Output the [X, Y] coordinate of the center of the cell containing the given text.  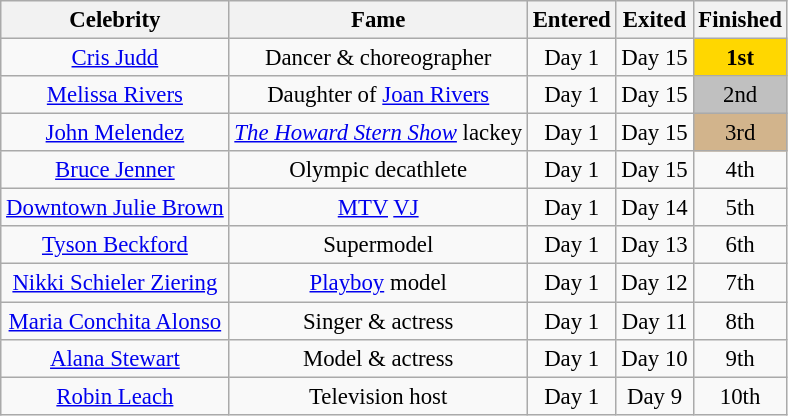
Day 13 [654, 245]
Entered [572, 20]
Supermodel [378, 245]
Day 10 [654, 358]
Fame [378, 20]
Robin Leach [115, 396]
Bruce Jenner [115, 170]
Finished [740, 20]
John Melendez [115, 133]
Day 12 [654, 283]
1st [740, 58]
8th [740, 321]
6th [740, 245]
MTV VJ [378, 208]
4th [740, 170]
Dancer & choreographer [378, 58]
Maria Conchita Alonso [115, 321]
Celebrity [115, 20]
Melissa Rivers [115, 95]
Singer & actress [378, 321]
Playboy model [378, 283]
The Howard Stern Show lackey [378, 133]
7th [740, 283]
Nikki Schieler Ziering [115, 283]
9th [740, 358]
2nd [740, 95]
5th [740, 208]
Model & actress [378, 358]
Day 11 [654, 321]
Cris Judd [115, 58]
Day 9 [654, 396]
Television host [378, 396]
Day 14 [654, 208]
10th [740, 396]
Exited [654, 20]
Downtown Julie Brown [115, 208]
Olympic decathlete [378, 170]
Alana Stewart [115, 358]
Tyson Beckford [115, 245]
3rd [740, 133]
Daughter of Joan Rivers [378, 95]
